Extract the (X, Y) coordinate from the center of the cell holding the provided text.  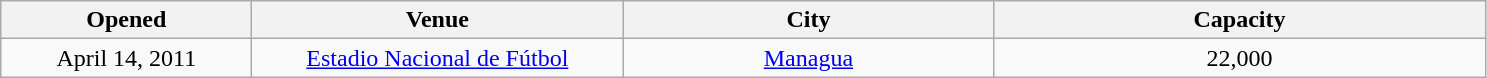
City (808, 20)
Venue (438, 20)
Estadio Nacional de Fútbol (438, 58)
Capacity (1240, 20)
Opened (126, 20)
April 14, 2011 (126, 58)
Managua (808, 58)
22,000 (1240, 58)
